Extract the [x, y] coordinate from the center of the cell holding the provided text.  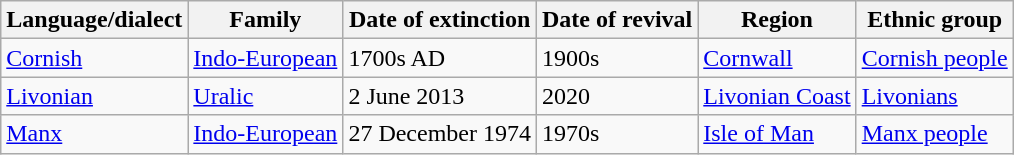
Cornish [94, 58]
1970s [618, 134]
Ethnic group [934, 20]
Cornwall [777, 58]
Isle of Man [777, 134]
Date of extinction [440, 20]
Date of revival [618, 20]
Region [777, 20]
27 December 1974 [440, 134]
Language/dialect [94, 20]
2020 [618, 96]
Cornish people [934, 58]
Livonians [934, 96]
Manx [94, 134]
Uralic [266, 96]
2 June 2013 [440, 96]
1900s [618, 58]
Family [266, 20]
1700s AD [440, 58]
Manx people [934, 134]
Livonian Coast [777, 96]
Livonian [94, 96]
